Output the (X, Y) coordinate of the center of the cell containing the given text.  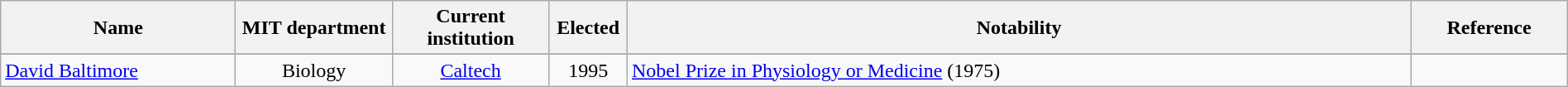
David Baltimore (118, 70)
Notability (1019, 28)
Biology (314, 70)
MIT department (314, 28)
Current institution (470, 28)
Reference (1489, 28)
Elected (589, 28)
Caltech (470, 70)
Nobel Prize in Physiology or Medicine (1975) (1019, 70)
1995 (589, 70)
Name (118, 28)
